Determine the (X, Y) coordinate at the center of the cell enclosing the given text.  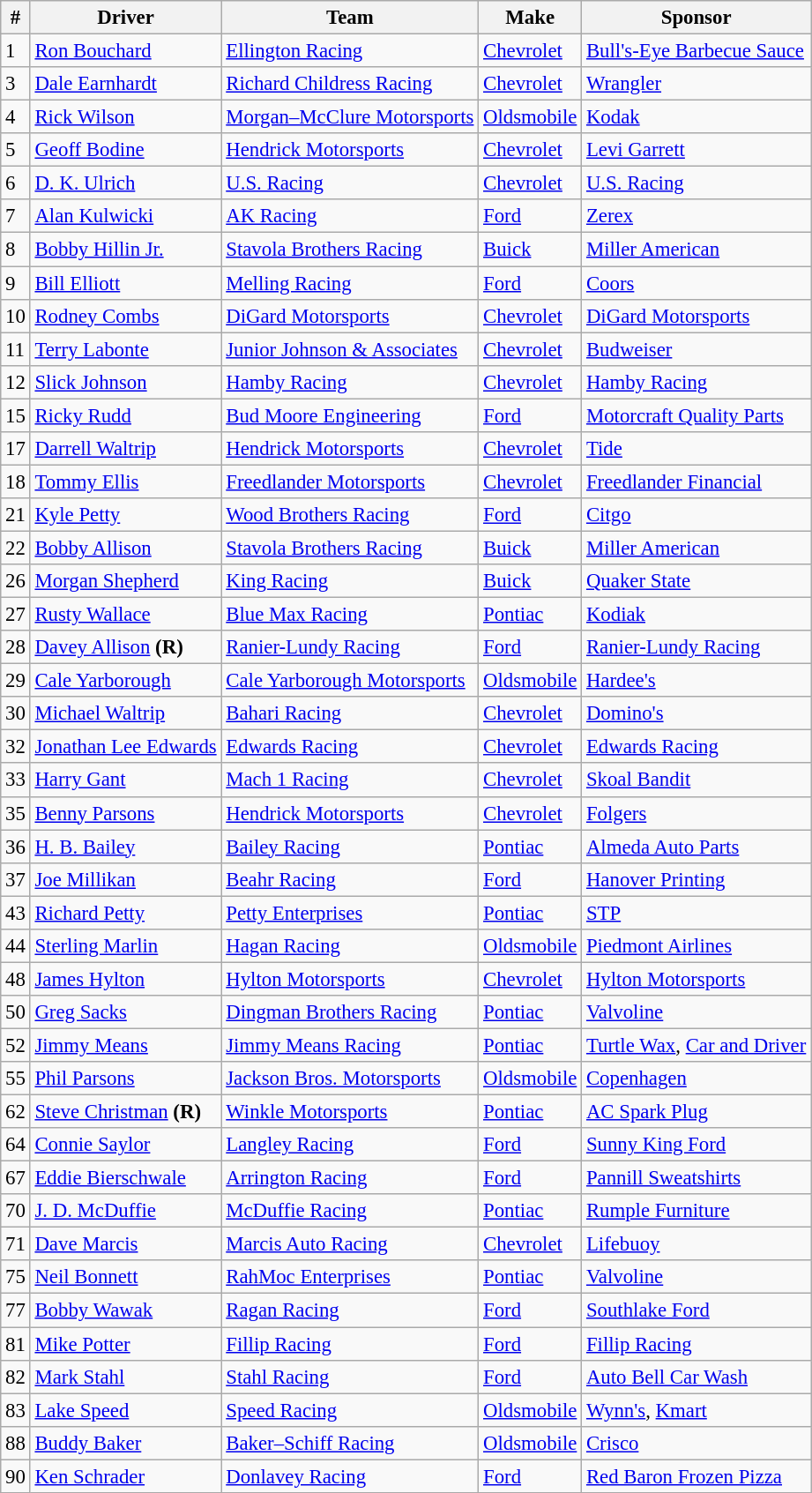
Junior Johnson & Associates (350, 349)
44 (16, 946)
Speed Racing (350, 1410)
48 (16, 979)
Richard Petty (125, 913)
88 (16, 1443)
D. K. Ulrich (125, 183)
# (16, 18)
Wood Brothers Racing (350, 515)
Melling Racing (350, 283)
22 (16, 548)
Bobby Allison (125, 548)
21 (16, 515)
Petty Enterprises (350, 913)
Benny Parsons (125, 813)
RahMoc Enterprises (350, 1278)
J. D. McDuffie (125, 1211)
Beahr Racing (350, 879)
Marcis Auto Racing (350, 1244)
82 (16, 1377)
Arrington Racing (350, 1178)
Rusty Wallace (125, 615)
Winkle Motorsports (350, 1112)
Budweiser (697, 349)
Slick Johnson (125, 382)
Cale Yarborough (125, 681)
Langley Racing (350, 1145)
Michael Waltrip (125, 713)
Connie Saylor (125, 1145)
62 (16, 1112)
STP (697, 913)
Eddie Bierschwale (125, 1178)
Wynn's, Kmart (697, 1410)
McDuffie Racing (350, 1211)
Jimmy Means Racing (350, 1045)
King Racing (350, 581)
Baker–Schiff Racing (350, 1443)
17 (16, 449)
Coors (697, 283)
Bailey Racing (350, 847)
Davey Allison (R) (125, 647)
Ellington Racing (350, 51)
Copenhagen (697, 1079)
Terry Labonte (125, 349)
50 (16, 1012)
Hardee's (697, 681)
Bull's-Eye Barbecue Sauce (697, 51)
AC Spark Plug (697, 1112)
43 (16, 913)
35 (16, 813)
Blue Max Racing (350, 615)
Ragan Racing (350, 1310)
Piedmont Airlines (697, 946)
Skoal Bandit (697, 780)
Mike Potter (125, 1344)
Mark Stahl (125, 1377)
Hagan Racing (350, 946)
Dale Earnhardt (125, 84)
Ron Bouchard (125, 51)
Geoff Bodine (125, 150)
Joe Millikan (125, 879)
Citgo (697, 515)
Bud Moore Engineering (350, 415)
Red Baron Frozen Pizza (697, 1476)
32 (16, 747)
5 (16, 150)
8 (16, 250)
70 (16, 1211)
Bobby Wawak (125, 1310)
Sunny King Ford (697, 1145)
Zerex (697, 216)
Dingman Brothers Racing (350, 1012)
10 (16, 316)
26 (16, 581)
Greg Sacks (125, 1012)
75 (16, 1278)
Southlake Ford (697, 1310)
Hanover Printing (697, 879)
Mach 1 Racing (350, 780)
Neil Bonnett (125, 1278)
37 (16, 879)
Kyle Petty (125, 515)
12 (16, 382)
64 (16, 1145)
Make (531, 18)
52 (16, 1045)
77 (16, 1310)
Jackson Bros. Motorsports (350, 1079)
Almeda Auto Parts (697, 847)
67 (16, 1178)
Jonathan Lee Edwards (125, 747)
Alan Kulwicki (125, 216)
Motorcraft Quality Parts (697, 415)
36 (16, 847)
Kodiak (697, 615)
27 (16, 615)
83 (16, 1410)
Bahari Racing (350, 713)
Morgan–McClure Motorsports (350, 117)
Rick Wilson (125, 117)
H. B. Bailey (125, 847)
6 (16, 183)
Sterling Marlin (125, 946)
Bobby Hillin Jr. (125, 250)
Kodak (697, 117)
James Hylton (125, 979)
15 (16, 415)
Jimmy Means (125, 1045)
55 (16, 1079)
Sponsor (697, 18)
Ken Schrader (125, 1476)
Lake Speed (125, 1410)
Darrell Waltrip (125, 449)
3 (16, 84)
Quaker State (697, 581)
Phil Parsons (125, 1079)
Buddy Baker (125, 1443)
Levi Garrett (697, 150)
Tide (697, 449)
Rumple Furniture (697, 1211)
28 (16, 647)
Harry Gant (125, 780)
Lifebuoy (697, 1244)
30 (16, 713)
AK Racing (350, 216)
Auto Bell Car Wash (697, 1377)
Pannill Sweatshirts (697, 1178)
11 (16, 349)
7 (16, 216)
Rodney Combs (125, 316)
Bill Elliott (125, 283)
4 (16, 117)
18 (16, 481)
33 (16, 780)
Folgers (697, 813)
Turtle Wax, Car and Driver (697, 1045)
29 (16, 681)
Morgan Shepherd (125, 581)
Dave Marcis (125, 1244)
Stahl Racing (350, 1377)
Crisco (697, 1443)
Richard Childress Racing (350, 84)
Freedlander Motorsports (350, 481)
Driver (125, 18)
Tommy Ellis (125, 481)
Wrangler (697, 84)
71 (16, 1244)
Freedlander Financial (697, 481)
Team (350, 18)
90 (16, 1476)
Steve Christman (R) (125, 1112)
Donlavey Racing (350, 1476)
Ricky Rudd (125, 415)
1 (16, 51)
Cale Yarborough Motorsports (350, 681)
Domino's (697, 713)
81 (16, 1344)
9 (16, 283)
